Return the [x, y] coordinate for the center point of the cell that contains the specified text.  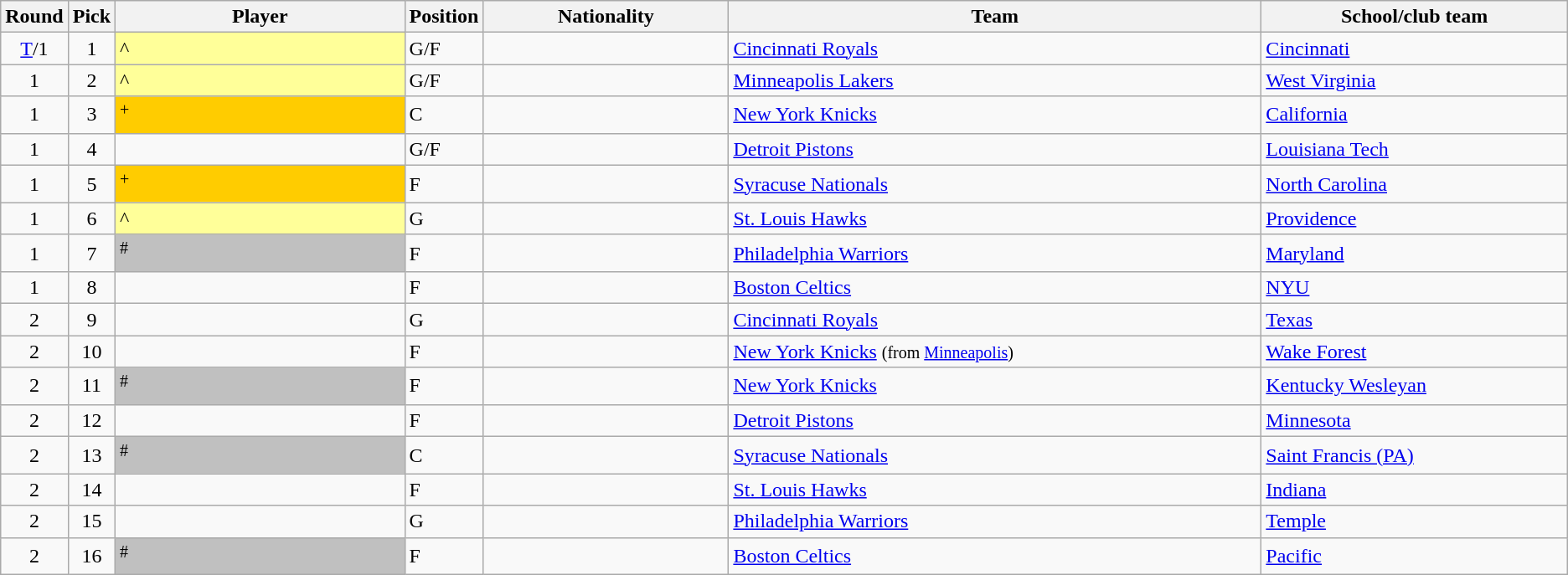
Nationality [606, 17]
Player [260, 17]
New York Knicks (from Minneapolis) [995, 352]
Maryland [1414, 253]
Kentucky Wesleyan [1414, 387]
13 [91, 455]
Team [995, 17]
9 [91, 320]
10 [91, 352]
12 [91, 420]
Temple [1414, 521]
Texas [1414, 320]
California [1414, 116]
6 [91, 218]
North Carolina [1414, 184]
4 [91, 149]
Providence [1414, 218]
Minnesota [1414, 420]
8 [91, 288]
Pacific [1414, 556]
NYU [1414, 288]
Louisiana Tech [1414, 149]
11 [91, 387]
Indiana [1414, 490]
14 [91, 490]
Saint Francis (PA) [1414, 455]
T/1 [34, 49]
5 [91, 184]
School/club team [1414, 17]
7 [91, 253]
16 [91, 556]
Position [444, 17]
15 [91, 521]
West Virginia [1414, 80]
Minneapolis Lakers [995, 80]
3 [91, 116]
Round [34, 17]
Cincinnati [1414, 49]
Pick [91, 17]
Wake Forest [1414, 352]
